Scan for the cell matching the given text and deliver its [x, y] coordinate at center. 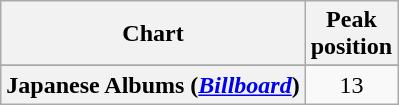
13 [351, 85]
Japanese Albums (Billboard) [153, 85]
Chart [153, 34]
Peakposition [351, 34]
